Output the [X, Y] coordinate of the center of the cell containing the given text.  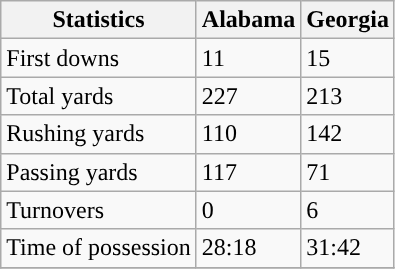
Total yards [99, 96]
117 [248, 172]
Alabama [248, 20]
71 [348, 172]
First downs [99, 58]
227 [248, 96]
Statistics [99, 20]
213 [348, 96]
Passing yards [99, 172]
142 [348, 134]
Turnovers [99, 210]
Rushing yards [99, 134]
28:18 [248, 248]
11 [248, 58]
0 [248, 210]
6 [348, 210]
15 [348, 58]
110 [248, 134]
31:42 [348, 248]
Time of possession [99, 248]
Georgia [348, 20]
